For the text-containing cell, return its midpoint in (x, y) coordinate format. 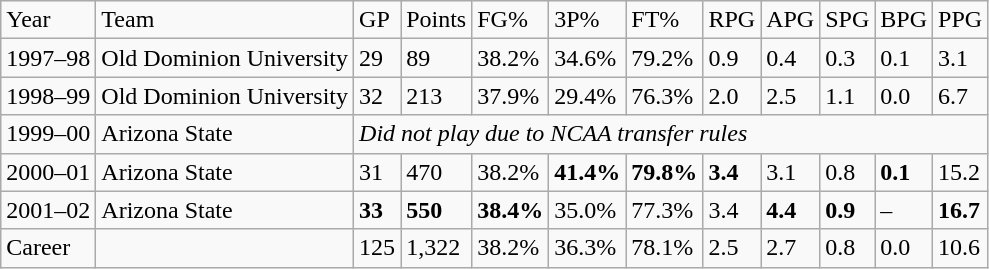
31 (378, 172)
0.3 (848, 58)
15.2 (960, 172)
29.4% (588, 96)
2001–02 (48, 210)
213 (436, 96)
RPG (732, 20)
125 (378, 248)
1.1 (848, 96)
GP (378, 20)
1998–99 (48, 96)
550 (436, 210)
37.9% (510, 96)
Career (48, 248)
0.4 (790, 58)
PPG (960, 20)
2.0 (732, 96)
Year (48, 20)
32 (378, 96)
79.2% (664, 58)
34.6% (588, 58)
76.3% (664, 96)
41.4% (588, 172)
APG (790, 20)
36.3% (588, 248)
10.6 (960, 248)
1997–98 (48, 58)
FT% (664, 20)
4.4 (790, 210)
1,322 (436, 248)
1999–00 (48, 134)
FG% (510, 20)
79.8% (664, 172)
SPG (848, 20)
BPG (904, 20)
29 (378, 58)
2.7 (790, 248)
89 (436, 58)
33 (378, 210)
16.7 (960, 210)
2000–01 (48, 172)
35.0% (588, 210)
38.4% (510, 210)
Did not play due to NCAA transfer rules (671, 134)
3P% (588, 20)
78.1% (664, 248)
6.7 (960, 96)
77.3% (664, 210)
Points (436, 20)
Team (225, 20)
– (904, 210)
470 (436, 172)
